Detect which cell encompasses the target text, then output its (X, Y) center coordinate. 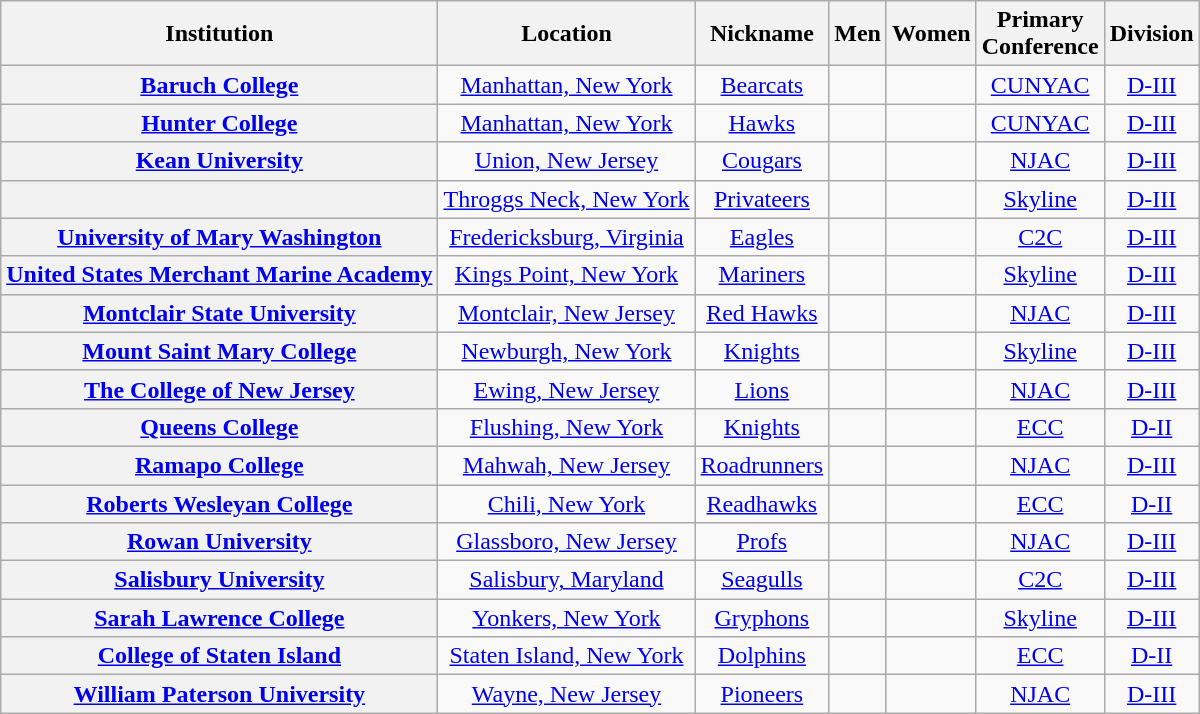
Fredericksburg, Virginia (566, 237)
Mount Saint Mary College (220, 351)
Montclair State University (220, 313)
Nickname (762, 34)
The College of New Jersey (220, 389)
Glassboro, New Jersey (566, 542)
Kings Point, New York (566, 275)
Readhawks (762, 503)
Salisbury, Maryland (566, 580)
Staten Island, New York (566, 656)
Men (858, 34)
Pioneers (762, 694)
Privateers (762, 199)
Union, New Jersey (566, 161)
United States Merchant Marine Academy (220, 275)
Wayne, New Jersey (566, 694)
Division (1152, 34)
PrimaryConference (1040, 34)
Sarah Lawrence College (220, 618)
Ramapo College (220, 465)
Mariners (762, 275)
Bearcats (762, 85)
College of Staten Island (220, 656)
Profs (762, 542)
Hawks (762, 123)
Roadrunners (762, 465)
Institution (220, 34)
Queens College (220, 427)
Women (931, 34)
Mahwah, New Jersey (566, 465)
Cougars (762, 161)
Rowan University (220, 542)
Flushing, New York (566, 427)
Lions (762, 389)
Throggs Neck, New York (566, 199)
Location (566, 34)
Eagles (762, 237)
Kean University (220, 161)
Dolphins (762, 656)
Red Hawks (762, 313)
Gryphons (762, 618)
Salisbury University (220, 580)
Seagulls (762, 580)
William Paterson University (220, 694)
University of Mary Washington (220, 237)
Newburgh, New York (566, 351)
Chili, New York (566, 503)
Roberts Wesleyan College (220, 503)
Yonkers, New York (566, 618)
Hunter College (220, 123)
Baruch College (220, 85)
Ewing, New Jersey (566, 389)
Montclair, New Jersey (566, 313)
